From the cell containing the given text, extract its center point as [X, Y] coordinate. 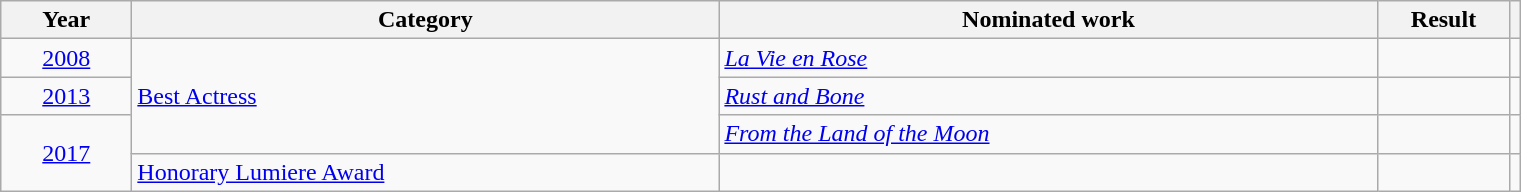
Honorary Lumiere Award [426, 172]
Result [1444, 20]
From the Land of the Moon [1048, 134]
Year [66, 20]
Nominated work [1048, 20]
Best Actress [426, 96]
Rust and Bone [1048, 96]
2013 [66, 96]
La Vie en Rose [1048, 58]
2017 [66, 153]
2008 [66, 58]
Category [426, 20]
